Pinpoint the cell where the given text exists, returning its (x, y) midpoint coordinate. 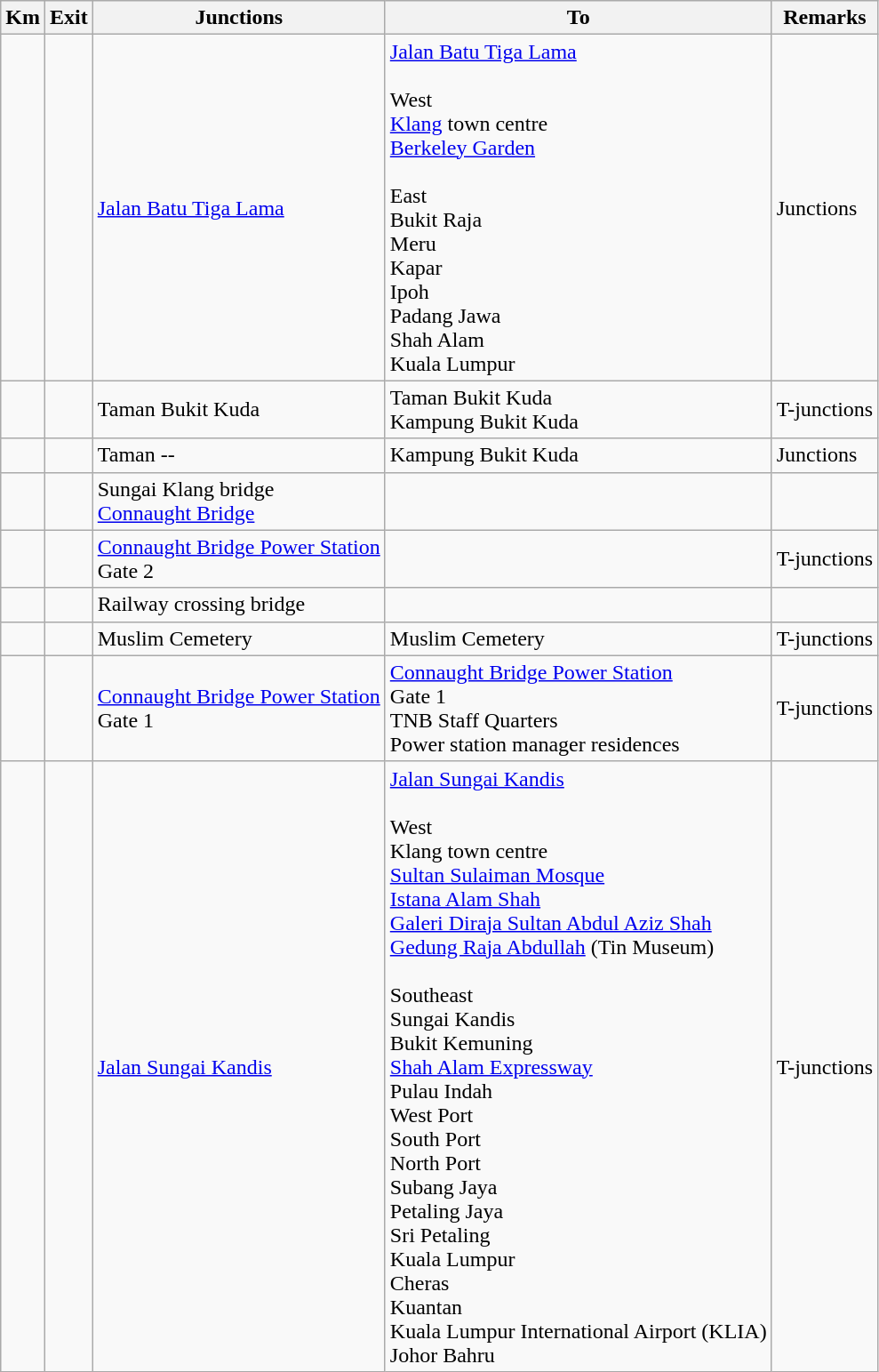
Connaught Bridge Power StationGate 1 (238, 708)
Sungai Klang bridgeConnaught Bridge (238, 501)
Railway crossing bridge (238, 605)
To (578, 18)
Jalan Sungai Kandis (238, 1066)
Taman Bukit Kuda (238, 409)
Kampung Bukit Kuda (578, 455)
Remarks (825, 18)
Jalan Batu Tiga LamaWest Klang town centre Berkeley GardenEast Bukit Raja Meru Kapar Ipoh Padang Jawa Shah Alam Kuala Lumpur (578, 208)
Km (23, 18)
Jalan Batu Tiga Lama (238, 208)
Taman Bukit KudaKampung Bukit Kuda (578, 409)
Taman -- (238, 455)
Exit (68, 18)
Connaught Bridge Power StationGate 1TNB Staff QuartersPower station manager residences (578, 708)
Connaught Bridge Power StationGate 2 (238, 558)
